Find where the given text appears and provide that cell's center as [x, y] coordinate. 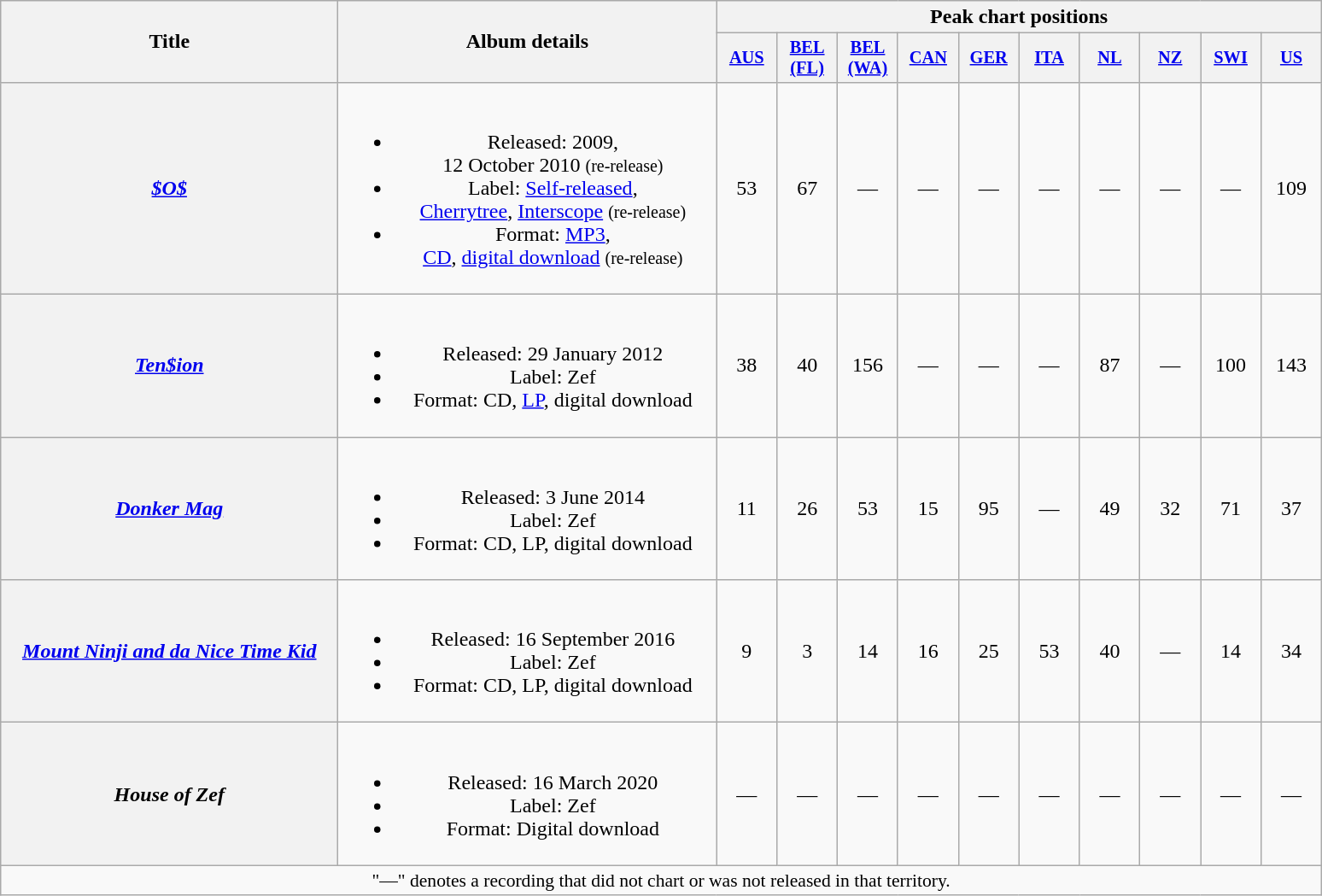
38 [746, 366]
Released: 29 January 2012Label: ZefFormat: CD, LP, digital download [528, 366]
32 [1170, 509]
BEL(WA) [868, 58]
Released: 16 March 2020Label: ZefFormat: Digital download [528, 794]
34 [1291, 651]
AUS [746, 58]
9 [746, 651]
NZ [1170, 58]
ITA [1049, 58]
BEL(FL) [808, 58]
Donker Mag [169, 509]
15 [927, 509]
26 [808, 509]
GER [989, 58]
Album details [528, 42]
109 [1291, 188]
156 [868, 366]
100 [1231, 366]
Title [169, 42]
Released: 2009,12 October 2010 (re-release)Label: Self-released,Cherrytree, Interscope (re-release)Format: MP3,CD, digital download (re-release) [528, 188]
Mount Ninji and da Nice Time Kid [169, 651]
95 [989, 509]
71 [1231, 509]
NL [1110, 58]
16 [927, 651]
Ten$ion [169, 366]
87 [1110, 366]
SWI [1231, 58]
49 [1110, 509]
11 [746, 509]
37 [1291, 509]
143 [1291, 366]
3 [808, 651]
Released: 16 September 2016Label: ZefFormat: CD, LP, digital download [528, 651]
CAN [927, 58]
Released: 3 June 2014Label: ZefFormat: CD, LP, digital download [528, 509]
US [1291, 58]
"—" denotes a recording that did not chart or was not released in that territory. [661, 881]
67 [808, 188]
House of Zef [169, 794]
Peak chart positions [1020, 17]
$O$ [169, 188]
25 [989, 651]
